Scan for the cell matching the given text and deliver its [x, y] coordinate at center. 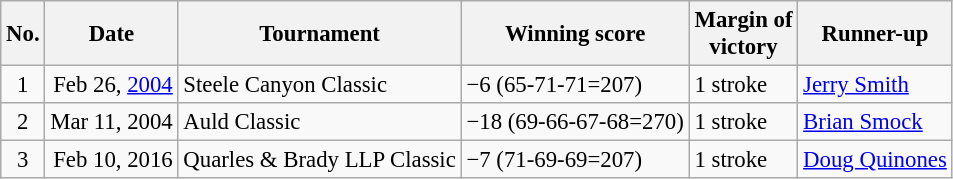
Steele Canyon Classic [320, 85]
Jerry Smith [875, 85]
−7 (71-69-69=207) [575, 160]
1 [23, 85]
Margin ofvictory [744, 34]
Mar 11, 2004 [112, 122]
No. [23, 34]
−6 (65-71-71=207) [575, 85]
Date [112, 34]
Quarles & Brady LLP Classic [320, 160]
3 [23, 160]
2 [23, 122]
−18 (69-66-67-68=270) [575, 122]
Feb 26, 2004 [112, 85]
Feb 10, 2016 [112, 160]
Auld Classic [320, 122]
Runner-up [875, 34]
Brian Smock [875, 122]
Tournament [320, 34]
Doug Quinones [875, 160]
Winning score [575, 34]
